Extract the [x, y] coordinate from the center of the cell holding the provided text.  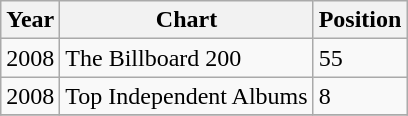
The Billboard 200 [186, 58]
8 [360, 96]
Year [30, 20]
Top Independent Albums [186, 96]
Position [360, 20]
Chart [186, 20]
55 [360, 58]
